Return (X, Y) of the center of cell containing provided text 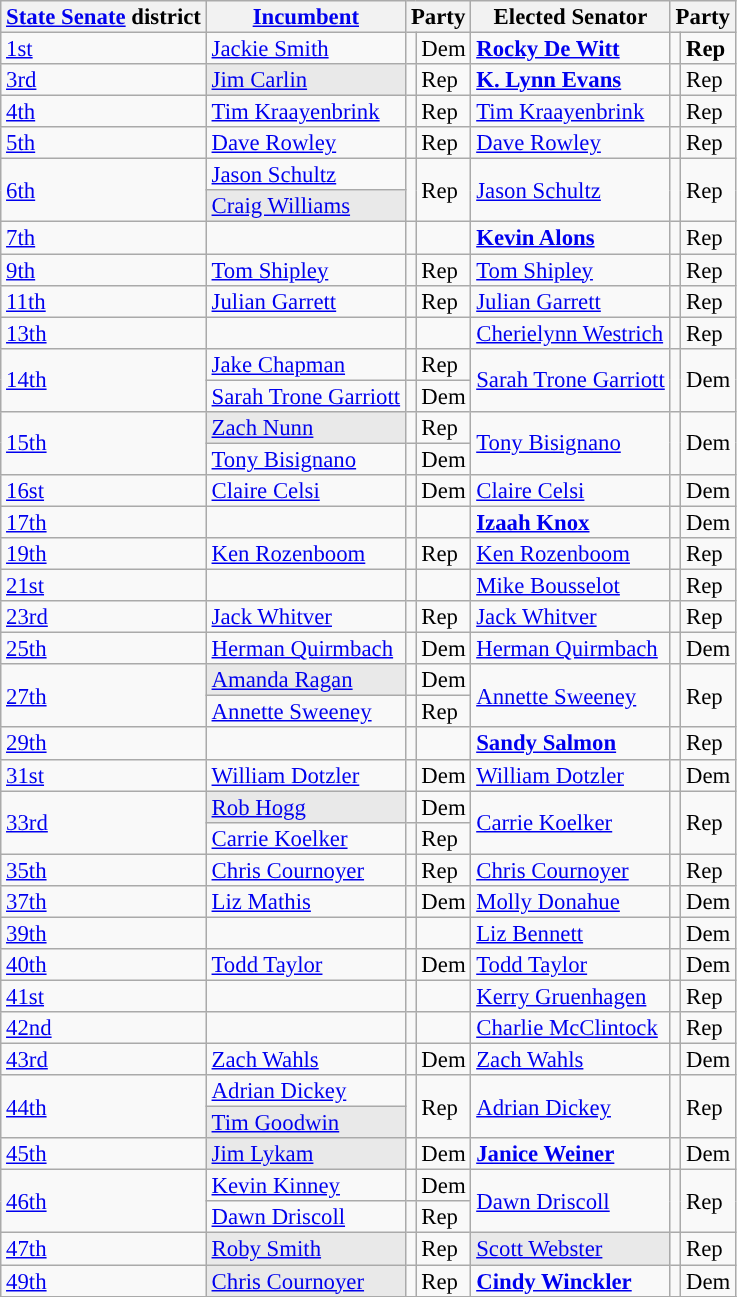
Molly Donahue (570, 902)
Mike Bousselot (570, 586)
Kerry Gruenhagen (570, 996)
27th (104, 696)
11th (104, 301)
43rd (104, 1060)
Liz Mathis (306, 902)
14th (104, 380)
Incumbent (306, 17)
42nd (104, 1028)
Sandy Salmon (570, 744)
39th (104, 933)
K. Lynn Evans (570, 80)
Rob Hogg (306, 807)
Jim Lykam (306, 1154)
4th (104, 112)
46th (104, 1202)
3rd (104, 80)
31st (104, 775)
33rd (104, 822)
45th (104, 1154)
Kevin Alons (570, 238)
37th (104, 902)
13th (104, 333)
Jim Carlin (306, 80)
40th (104, 965)
Roby Smith (306, 1249)
Janice Weiner (570, 1154)
Rocky De Witt (570, 49)
19th (104, 554)
1st (104, 49)
17th (104, 522)
Jackie Smith (306, 49)
35th (104, 870)
49th (104, 1281)
23rd (104, 617)
21st (104, 586)
Charlie McClintock (570, 1028)
Tim Goodwin (306, 1123)
Jake Chapman (306, 364)
15th (104, 444)
7th (104, 238)
Izaah Knox (570, 522)
6th (104, 190)
9th (104, 270)
29th (104, 744)
Cherielynn Westrich (570, 333)
State Senate district (104, 17)
Amanda Ragan (306, 680)
Zach Nunn (306, 428)
Liz Bennett (570, 933)
41st (104, 996)
Cindy Winckler (570, 1281)
47th (104, 1249)
25th (104, 649)
5th (104, 143)
Kevin Kinney (306, 1186)
Elected Senator (570, 17)
16st (104, 491)
Scott Webster (570, 1249)
44th (104, 1106)
Craig Williams (306, 206)
